Output the [x, y] coordinate of the center of the cell containing the given text.  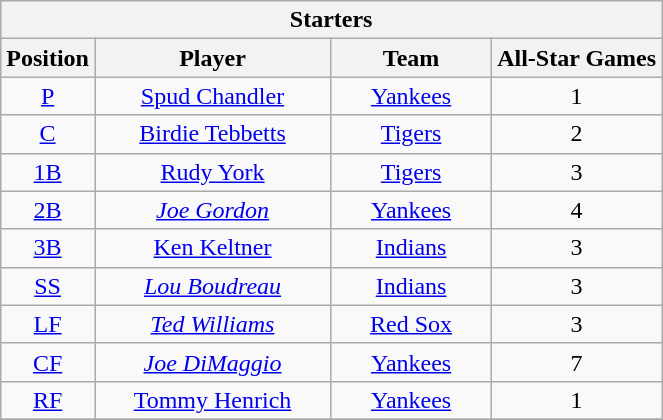
Position [48, 58]
C [48, 134]
2 [577, 134]
All-Star Games [577, 58]
Player [212, 58]
Starters [332, 20]
Red Sox [412, 324]
Birdie Tebbetts [212, 134]
Joe DiMaggio [212, 362]
4 [577, 210]
2B [48, 210]
1B [48, 172]
Joe Gordon [212, 210]
Lou Boudreau [212, 286]
Spud Chandler [212, 96]
Rudy York [212, 172]
7 [577, 362]
SS [48, 286]
P [48, 96]
Ken Keltner [212, 248]
LF [48, 324]
CF [48, 362]
Tommy Henrich [212, 400]
Ted Williams [212, 324]
RF [48, 400]
Team [412, 58]
3B [48, 248]
